Locate the cell with the specified text and output its [x, y] center coordinate. 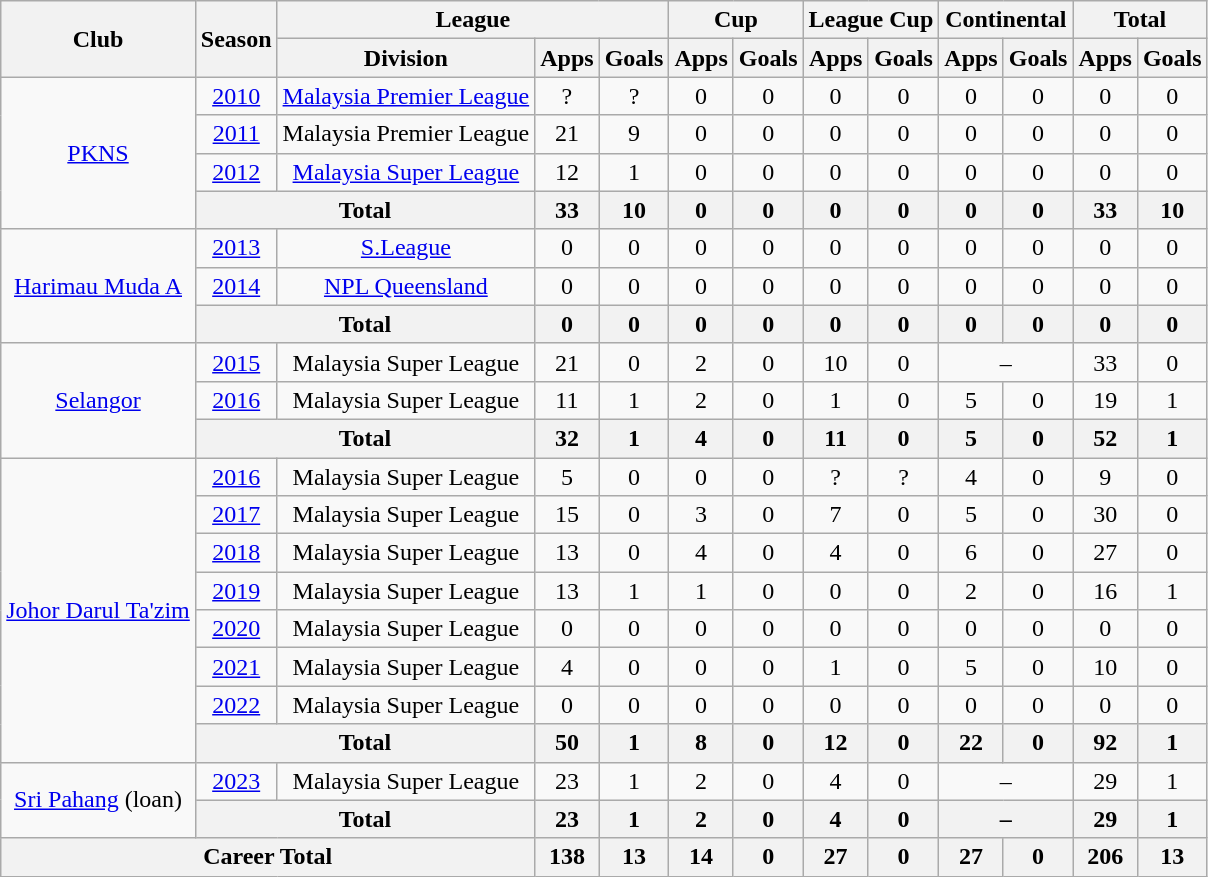
3 [701, 515]
15 [567, 515]
PKNS [98, 153]
2023 [236, 781]
2018 [236, 553]
2022 [236, 705]
6 [971, 553]
19 [1105, 400]
2021 [236, 667]
Cup [736, 20]
League Cup [871, 20]
Continental [1006, 20]
22 [971, 743]
2015 [236, 362]
206 [1105, 857]
14 [701, 857]
Sri Pahang (loan) [98, 800]
Division [406, 58]
Club [98, 39]
50 [567, 743]
2020 [236, 629]
Johor Darul Ta'zim [98, 610]
2017 [236, 515]
2019 [236, 591]
Season [236, 39]
2013 [236, 248]
7 [836, 515]
S.League [406, 248]
NPL Queensland [406, 286]
Selangor [98, 400]
Career Total [268, 857]
League [473, 20]
2014 [236, 286]
2010 [236, 96]
Harimau Muda A [98, 286]
138 [567, 857]
30 [1105, 515]
2012 [236, 172]
52 [1105, 438]
32 [567, 438]
92 [1105, 743]
8 [701, 743]
16 [1105, 591]
2011 [236, 134]
